Determine the [X, Y] coordinate at the center of the cell enclosing the given text.  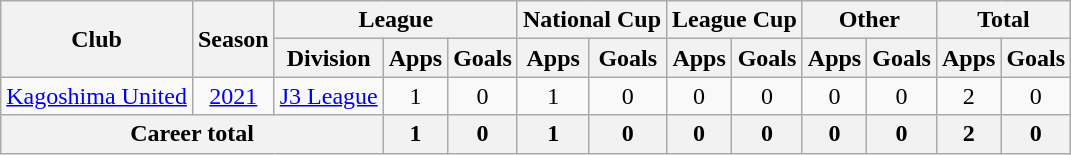
Other [869, 20]
J3 League [328, 96]
National Cup [592, 20]
League Cup [735, 20]
Season [233, 39]
Kagoshima United [97, 96]
Club [97, 39]
Division [328, 58]
2021 [233, 96]
League [396, 20]
Total [1003, 20]
Career total [192, 134]
